Detect which cell encompasses the target text, then output its [x, y] center coordinate. 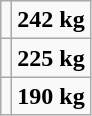
225 kg [51, 58]
242 kg [51, 20]
190 kg [51, 96]
